Search for the cell housing the specified text and yield its [x, y] center coordinate. 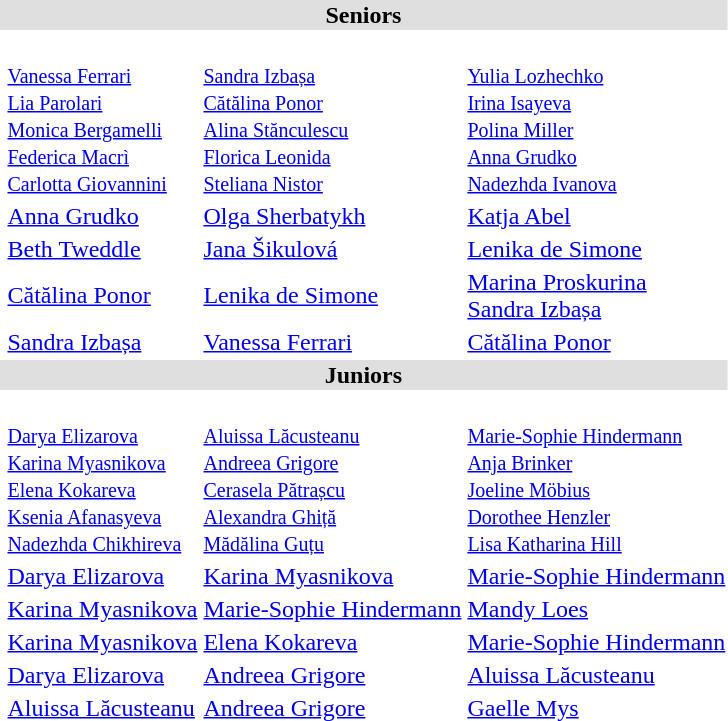
Beth Tweddle [102, 249]
Katja Abel [596, 216]
Vanessa Ferrari [332, 342]
Olga Sherbatykh [332, 216]
Vanessa FerrariLia ParolariMonica BergamelliFederica MacrìCarlotta Giovannini [102, 116]
Marie-Sophie HindermannAnja BrinkerJoeline MöbiusDorothee HenzlerLisa Katharina Hill [596, 476]
Marina Proskurina Sandra Izbașa [596, 296]
Seniors [364, 15]
Aluissa Lăcusteanu [596, 675]
Jana Šikulová [332, 249]
Sandra Izbașa [102, 342]
Aluissa LăcusteanuAndreea GrigoreCerasela PătrașcuAlexandra GhițăMădălina Guțu [332, 476]
Elena Kokareva [332, 642]
Darya ElizarovaKarina MyasnikovaElena KokarevaKsenia AfanasyevaNadezhda Chikhireva [102, 476]
Juniors [364, 375]
Yulia LozhechkoIrina IsayevaPolina MillerAnna GrudkoNadezhda Ivanova [596, 116]
Anna Grudko [102, 216]
Andreea Grigore [332, 675]
Sandra IzbașaCătălina PonorAlina StănculescuFlorica LeonidaSteliana Nistor [332, 116]
Mandy Loes [596, 609]
